From the cell containing the given text, extract its center point as [X, Y] coordinate. 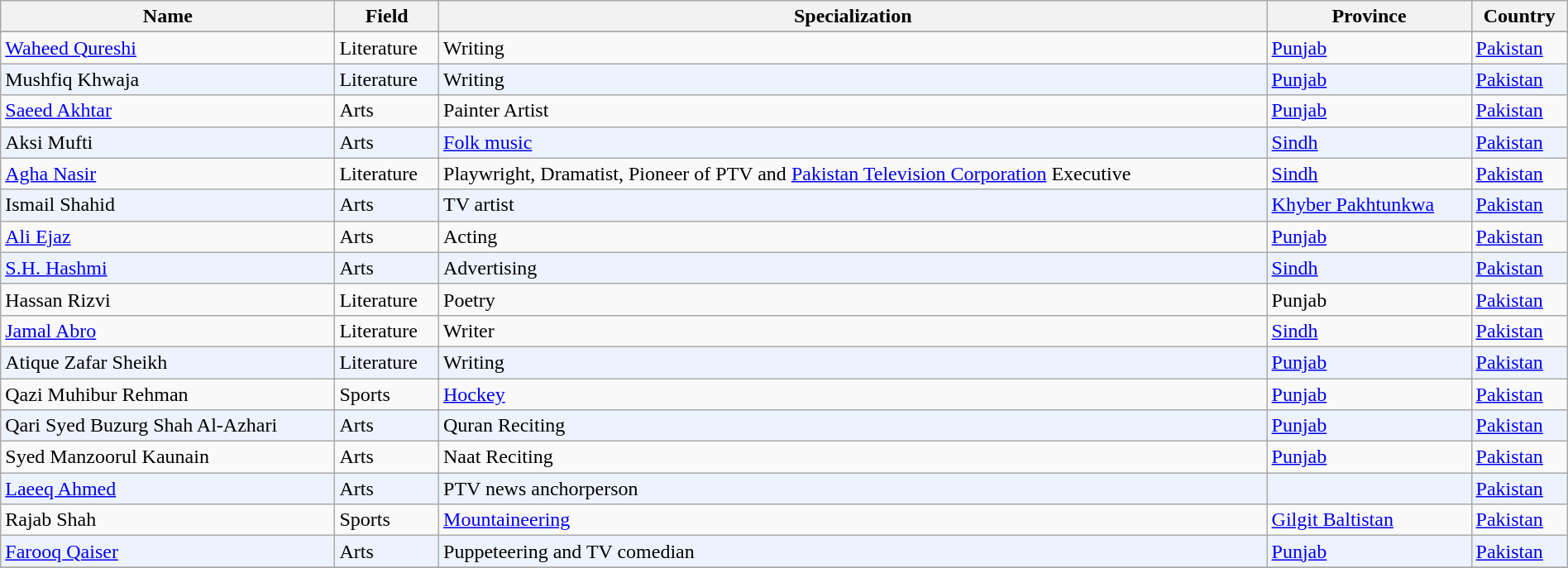
Qari Syed Buzurg Shah Al-Azhari [168, 426]
Field [387, 17]
Writer [853, 331]
S.H. Hashmi [168, 268]
Ali Ejaz [168, 236]
Laeeq Ahmed [168, 489]
Agha Nasir [168, 174]
Syed Manzoorul Kaunain [168, 457]
Painter Artist [853, 111]
Acting [853, 236]
Name [168, 17]
Province [1370, 17]
Rajab Shah [168, 520]
Quran Reciting [853, 426]
Gilgit Baltistan [1370, 520]
Waheed Qureshi [168, 48]
Qazi Muhibur Rehman [168, 394]
Poetry [853, 299]
Advertising [853, 268]
Naat Reciting [853, 457]
TV artist [853, 205]
Hockey [853, 394]
Specialization [853, 17]
Mountaineering [853, 520]
Jamal Abro [168, 331]
Atique Zafar Sheikh [168, 362]
Saeed Akhtar [168, 111]
Playwright, Dramatist, Pioneer of PTV and Pakistan Television Corporation Executive [853, 174]
Country [1519, 17]
Hassan Rizvi [168, 299]
Ismail Shahid [168, 205]
Mushfiq Khwaja [168, 79]
Puppeteering and TV comedian [853, 551]
Folk music [853, 142]
Farooq Qaiser [168, 551]
Khyber Pakhtunkwa [1370, 205]
Aksi Mufti [168, 142]
PTV news anchorperson [853, 489]
